Pinpoint the cell where the given text exists, returning its [x, y] midpoint coordinate. 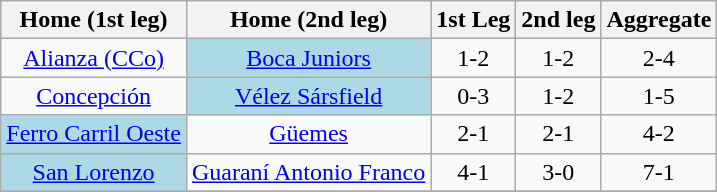
2-4 [659, 58]
7-1 [659, 172]
Güemes [308, 134]
Concepción [94, 96]
Aggregate [659, 20]
Alianza (CCo) [94, 58]
0-3 [474, 96]
2nd leg [558, 20]
Home (2nd leg) [308, 20]
1-5 [659, 96]
Ferro Carril Oeste [94, 134]
San Lorenzo [94, 172]
Boca Juniors [308, 58]
1st Leg [474, 20]
Vélez Sársfield [308, 96]
Guaraní Antonio Franco [308, 172]
3-0 [558, 172]
Home (1st leg) [94, 20]
4-1 [474, 172]
4-2 [659, 134]
